Return [x, y] of the center of cell containing provided text 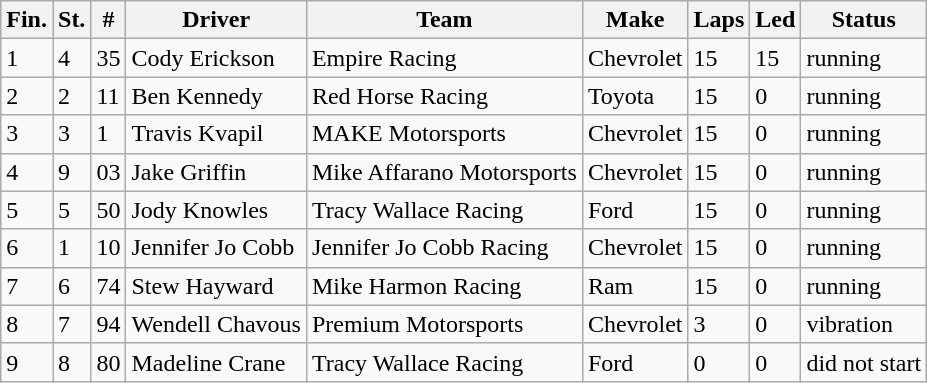
Ben Kennedy [216, 96]
Cody Erickson [216, 58]
94 [108, 324]
MAKE Motorsports [444, 134]
Jake Griffin [216, 172]
Jody Knowles [216, 210]
Jennifer Jo Cobb [216, 248]
Red Horse Racing [444, 96]
Travis Kvapil [216, 134]
Make [635, 20]
Laps [719, 20]
Driver [216, 20]
Ram [635, 286]
74 [108, 286]
Status [864, 20]
Fin. [27, 20]
11 [108, 96]
Wendell Chavous [216, 324]
50 [108, 210]
80 [108, 362]
Empire Racing [444, 58]
vibration [864, 324]
did not start [864, 362]
Toyota [635, 96]
35 [108, 58]
Mike Harmon Racing [444, 286]
Led [776, 20]
Mike Affarano Motorsports [444, 172]
Madeline Crane [216, 362]
03 [108, 172]
Jennifer Jo Cobb Racing [444, 248]
# [108, 20]
Stew Hayward [216, 286]
St. [71, 20]
Team [444, 20]
10 [108, 248]
Premium Motorsports [444, 324]
